Identify which cell holds the provided text, then report its (X, Y) central coordinate. 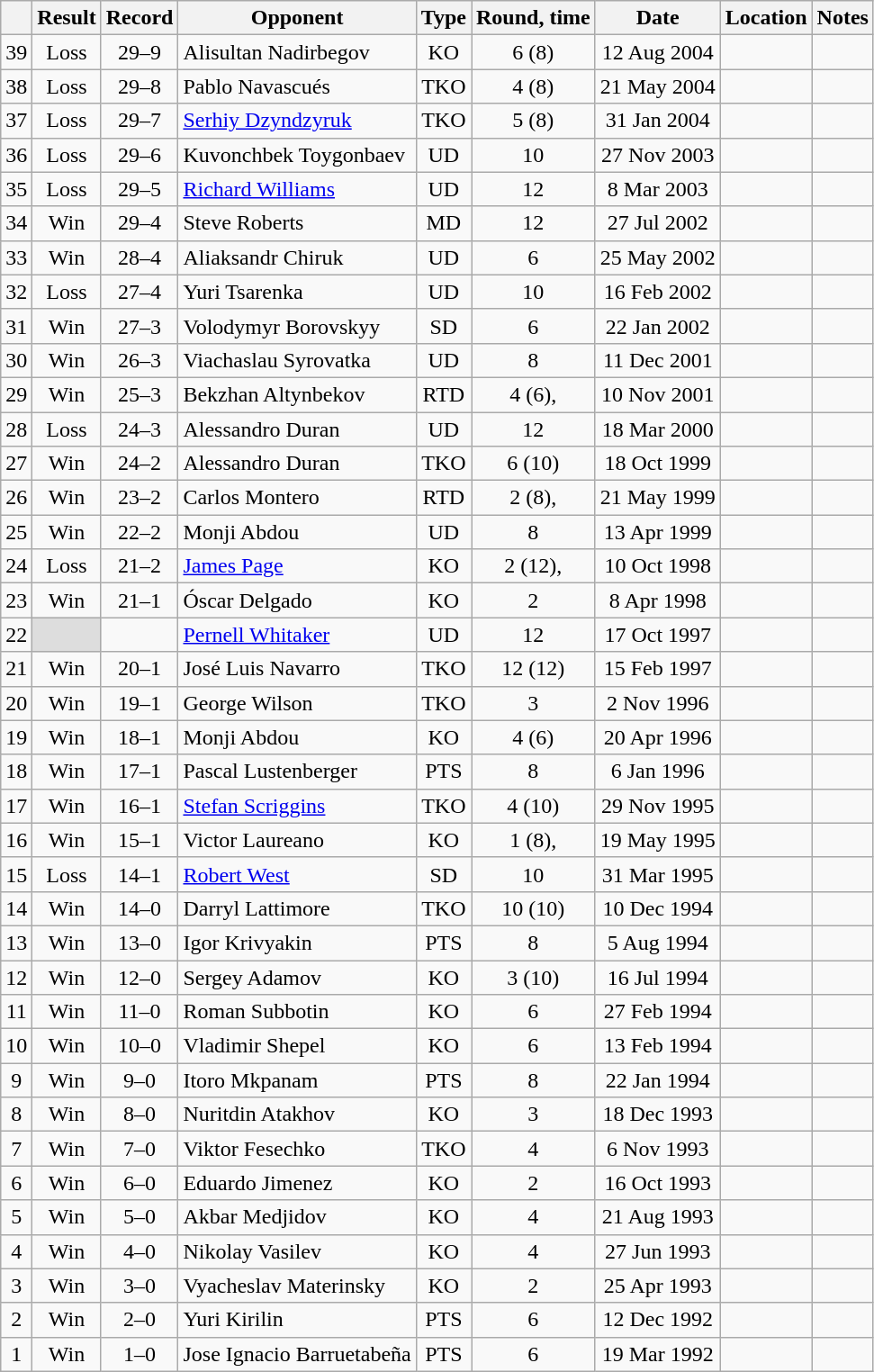
27 Feb 1994 (657, 1012)
Pascal Lustenberger (297, 772)
Pablo Navascués (297, 86)
19 Mar 1992 (657, 1354)
5 (8) (534, 121)
José Luis Navarro (297, 669)
Kuvonchbek Toygonbaev (297, 155)
1 (16, 1354)
Date (657, 18)
15 Feb 1997 (657, 669)
Óscar Delgado (297, 600)
38 (16, 86)
16 (16, 840)
23–2 (140, 498)
2 (8), (534, 498)
Steve Roberts (297, 223)
Pernell Whitaker (297, 635)
30 (16, 360)
Richard Williams (297, 189)
32 (16, 292)
16–1 (140, 806)
19–1 (140, 703)
4 (6) (534, 737)
18 Mar 2000 (657, 429)
31 Jan 2004 (657, 121)
25 May 2002 (657, 257)
16 Oct 1993 (657, 1183)
17 (16, 806)
4 (8) (534, 86)
14–0 (140, 908)
1–0 (140, 1354)
3 (10) (534, 977)
27 (16, 464)
Darryl Lattimore (297, 908)
3–0 (140, 1286)
6 (8) (534, 52)
29–7 (140, 121)
Opponent (297, 18)
2 Nov 1996 (657, 703)
Round, time (534, 18)
Vyacheslav Materinsky (297, 1286)
6 Jan 1996 (657, 772)
17–1 (140, 772)
7 (16, 1149)
36 (16, 155)
23 (16, 600)
Robert West (297, 874)
7–0 (140, 1149)
5 Aug 1994 (657, 943)
29–9 (140, 52)
Nikolay Vasilev (297, 1251)
Bekzhan Altynbekov (297, 394)
18–1 (140, 737)
11–0 (140, 1012)
Location (766, 18)
4 (6), (534, 394)
31 (16, 326)
12 Aug 2004 (657, 52)
24–3 (140, 429)
6–0 (140, 1183)
29–6 (140, 155)
2–0 (140, 1320)
34 (16, 223)
10 Dec 1994 (657, 908)
22 Jan 1994 (657, 1080)
11 (16, 1012)
8 Apr 1998 (657, 600)
26–3 (140, 360)
27–4 (140, 292)
4–0 (140, 1251)
Akbar Medjidov (297, 1217)
20 (16, 703)
13 Feb 1994 (657, 1046)
Notes (842, 18)
18 Dec 1993 (657, 1115)
Vladimir Shepel (297, 1046)
James Page (297, 566)
26 (16, 498)
Yuri Kirilin (297, 1320)
29–8 (140, 86)
37 (16, 121)
8–0 (140, 1115)
10 Nov 2001 (657, 394)
12 Dec 1992 (657, 1320)
16 Feb 2002 (657, 292)
Victor Laureano (297, 840)
16 Jul 1994 (657, 977)
Aliaksandr Chiruk (297, 257)
Viachaslau Syrovatka (297, 360)
29–5 (140, 189)
20–1 (140, 669)
Roman Subbotin (297, 1012)
14 (16, 908)
9–0 (140, 1080)
21–2 (140, 566)
33 (16, 257)
13–0 (140, 943)
MD (443, 223)
6 (10) (534, 464)
8 Mar 2003 (657, 189)
22 Jan 2002 (657, 326)
25–3 (140, 394)
Stefan Scriggins (297, 806)
Carlos Montero (297, 498)
Eduardo Jimenez (297, 1183)
22 (16, 635)
Serhiy Dzyndzyruk (297, 121)
22–2 (140, 532)
15 (16, 874)
2 (12), (534, 566)
29 Nov 1995 (657, 806)
Jose Ignacio Barruetabeña (297, 1354)
Viktor Fesechko (297, 1149)
4 (10) (534, 806)
39 (16, 52)
27–3 (140, 326)
21–1 (140, 600)
George Wilson (297, 703)
29–4 (140, 223)
Sergey Adamov (297, 977)
11 Dec 2001 (657, 360)
29 (16, 394)
27 Jun 1993 (657, 1251)
Alisultan Nadirbegov (297, 52)
Result (67, 18)
18 (16, 772)
21 May 2004 (657, 86)
20 Apr 1996 (657, 737)
25 (16, 532)
21 May 1999 (657, 498)
17 Oct 1997 (657, 635)
21 (16, 669)
10 (10) (534, 908)
28–4 (140, 257)
5–0 (140, 1217)
21 Aug 1993 (657, 1217)
35 (16, 189)
9 (16, 1080)
12–0 (140, 977)
12 (12) (534, 669)
1 (8), (534, 840)
19 May 1995 (657, 840)
5 (16, 1217)
13 (16, 943)
25 Apr 1993 (657, 1286)
Itoro Mkpanam (297, 1080)
31 Mar 1995 (657, 874)
Igor Krivyakin (297, 943)
27 Jul 2002 (657, 223)
28 (16, 429)
15–1 (140, 840)
6 Nov 1993 (657, 1149)
Volodymyr Borovskyy (297, 326)
27 Nov 2003 (657, 155)
Nuritdin Atakhov (297, 1115)
19 (16, 737)
24 (16, 566)
Record (140, 18)
24–2 (140, 464)
14–1 (140, 874)
Yuri Tsarenka (297, 292)
13 Apr 1999 (657, 532)
18 Oct 1999 (657, 464)
Type (443, 18)
10 Oct 1998 (657, 566)
10–0 (140, 1046)
